Locate the cell with the specified text and output its (x, y) center coordinate. 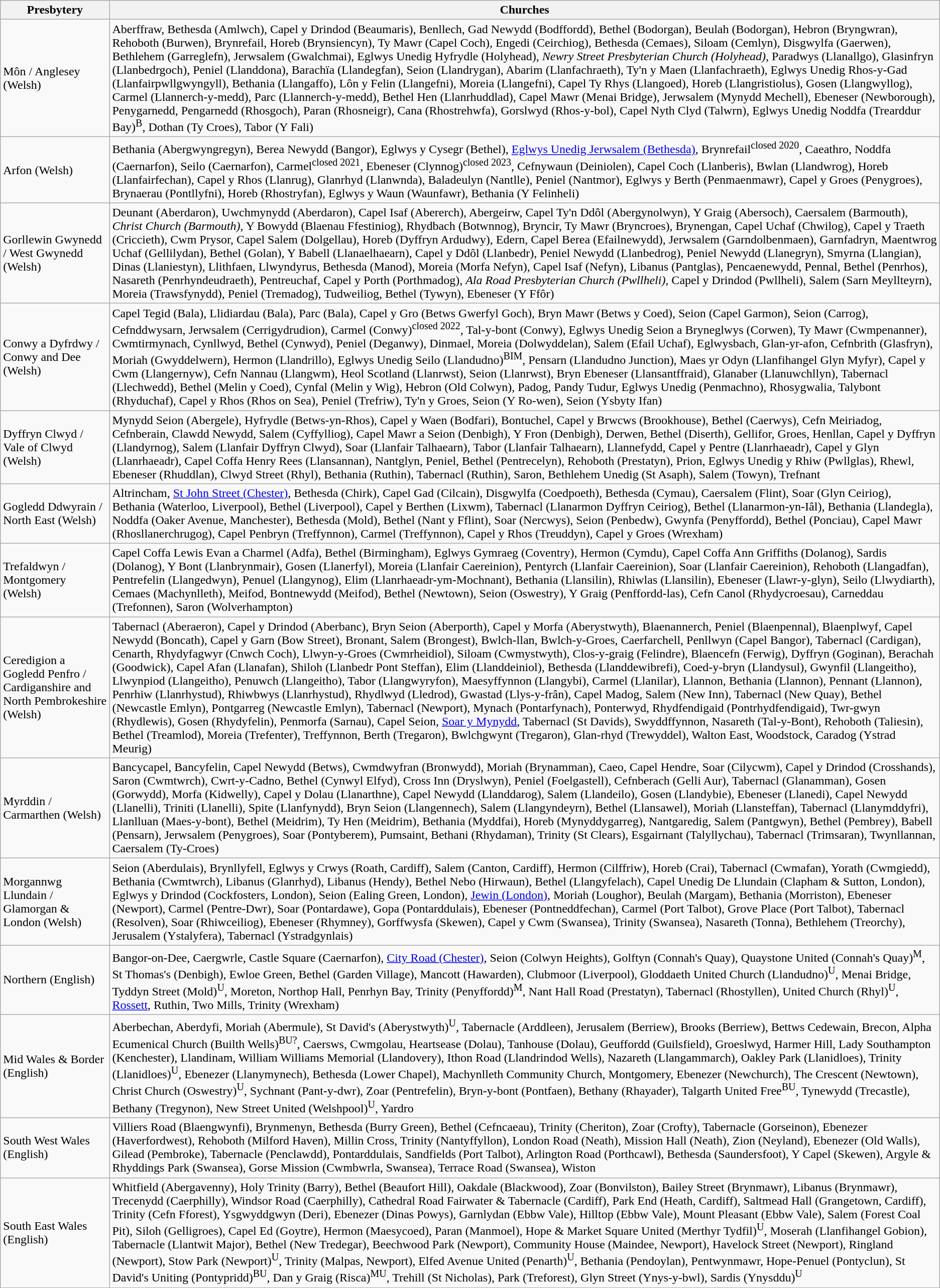
Myrddin / Carmarthen (Welsh) (55, 808)
Arfon (Welsh) (55, 170)
Ceredigion a Gogledd Penfro / Cardiganshire and North Pembrokeshire (Welsh) (55, 688)
Northern (English) (55, 980)
South East Wales (English) (55, 1233)
Dyffryn Clwyd / Vale of Clwyd (Welsh) (55, 447)
Presbytery (55, 10)
South West Wales (English) (55, 1147)
Churches (524, 10)
Morgannwg Llundain / Glamorgan & London (Welsh) (55, 901)
Mid Wales & Border (English) (55, 1066)
Gogledd Ddwyrain / North East (Welsh) (55, 514)
Trefaldwyn / Montgomery (Welsh) (55, 580)
Gorllewin Gwynedd / West Gwynedd (Welsh) (55, 253)
Môn / Anglesey (Welsh) (55, 78)
Conwy a Dyfrdwy / Conwy and Dee (Welsh) (55, 356)
